Determine the (x, y) coordinate at the center of the cell enclosing the given text.  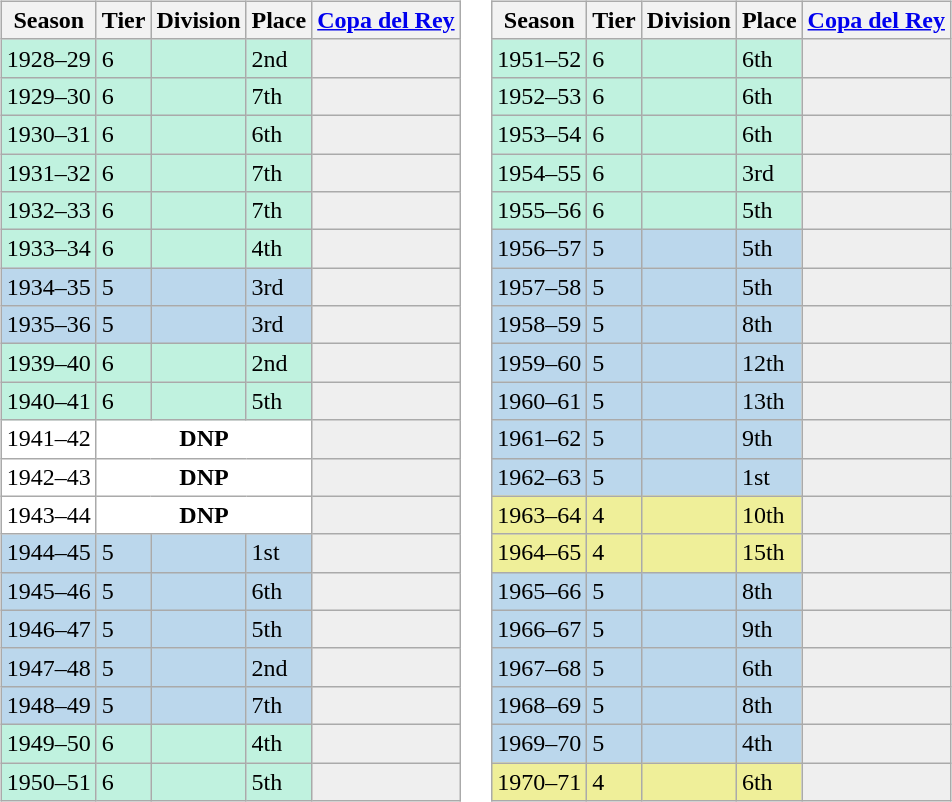
1957–58 (540, 287)
15th (769, 553)
10th (769, 515)
1940–41 (48, 401)
1950–51 (48, 781)
1970–71 (540, 781)
1941–42 (48, 439)
1961–62 (540, 439)
1935–36 (48, 325)
1930–31 (48, 134)
1944–45 (48, 553)
1931–32 (48, 173)
1967–68 (540, 667)
1929–30 (48, 96)
1946–47 (48, 629)
1953–54 (540, 134)
1943–44 (48, 515)
1955–56 (540, 211)
1968–69 (540, 705)
1969–70 (540, 743)
1928–29 (48, 58)
12th (769, 363)
1939–40 (48, 363)
1956–57 (540, 249)
13th (769, 401)
1959–60 (540, 363)
1966–67 (540, 629)
1949–50 (48, 743)
1964–65 (540, 553)
1958–59 (540, 325)
1945–46 (48, 591)
1932–33 (48, 211)
1942–43 (48, 477)
1948–49 (48, 705)
1954–55 (540, 173)
1960–61 (540, 401)
1952–53 (540, 96)
1934–35 (48, 287)
1963–64 (540, 515)
1962–63 (540, 477)
1951–52 (540, 58)
1933–34 (48, 249)
1947–48 (48, 667)
1965–66 (540, 591)
